Return (x, y) of the center of cell containing provided text 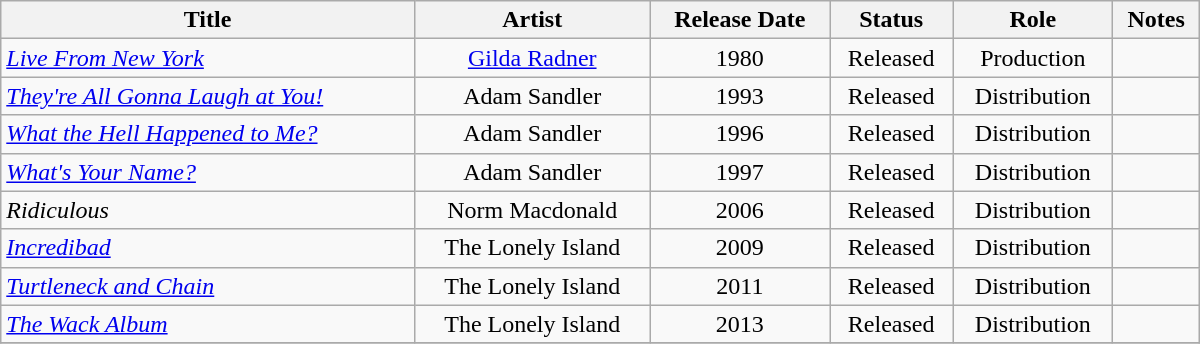
1997 (740, 172)
Norm Macdonald (532, 210)
What's Your Name? (208, 172)
What the Hell Happened to Me? (208, 134)
Role (1033, 20)
Production (1033, 58)
Incredibad (208, 248)
Status (892, 20)
1980 (740, 58)
Artist (532, 20)
Ridiculous (208, 210)
2013 (740, 324)
1993 (740, 96)
Notes (1156, 20)
2009 (740, 248)
Gilda Radner (532, 58)
Turtleneck and Chain (208, 286)
The Wack Album (208, 324)
They're All Gonna Laugh at You! (208, 96)
1996 (740, 134)
2011 (740, 286)
Live From New York (208, 58)
Title (208, 20)
Release Date (740, 20)
2006 (740, 210)
